Pinpoint the cell where the given text exists, returning its (x, y) midpoint coordinate. 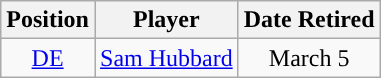
Position (48, 20)
DE (48, 58)
Sam Hubbard (166, 58)
Date Retired (309, 20)
Player (166, 20)
March 5 (309, 58)
